Search for the cell housing the specified text and yield its (X, Y) center coordinate. 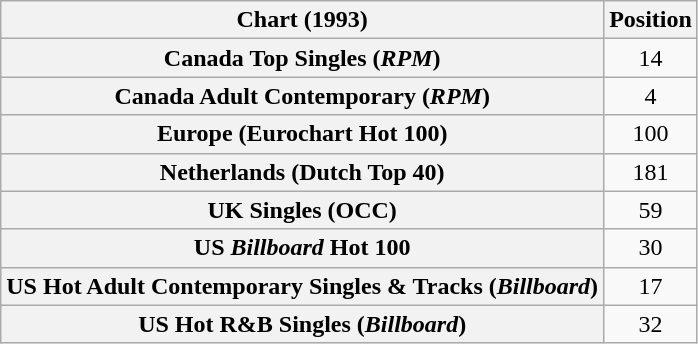
Chart (1993) (302, 20)
30 (651, 248)
US Billboard Hot 100 (302, 248)
US Hot R&B Singles (Billboard) (302, 324)
100 (651, 134)
14 (651, 58)
4 (651, 96)
UK Singles (OCC) (302, 210)
17 (651, 286)
181 (651, 172)
59 (651, 210)
US Hot Adult Contemporary Singles & Tracks (Billboard) (302, 286)
Position (651, 20)
Europe (Eurochart Hot 100) (302, 134)
Netherlands (Dutch Top 40) (302, 172)
Canada Adult Contemporary (RPM) (302, 96)
32 (651, 324)
Canada Top Singles (RPM) (302, 58)
